For the text-containing cell, return its midpoint in (x, y) coordinate format. 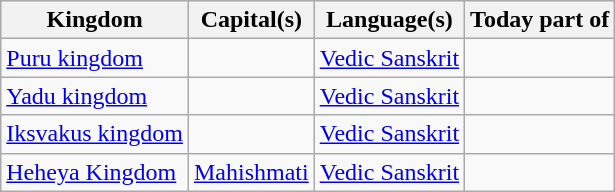
Iksvakus kingdom (95, 134)
Kingdom (95, 20)
Mahishmati (251, 172)
Yadu kingdom (95, 96)
Language(s) (389, 20)
Capital(s) (251, 20)
Heheya Kingdom (95, 172)
Today part of (540, 20)
Puru kingdom (95, 58)
